For the text-containing cell, return its midpoint in [x, y] coordinate format. 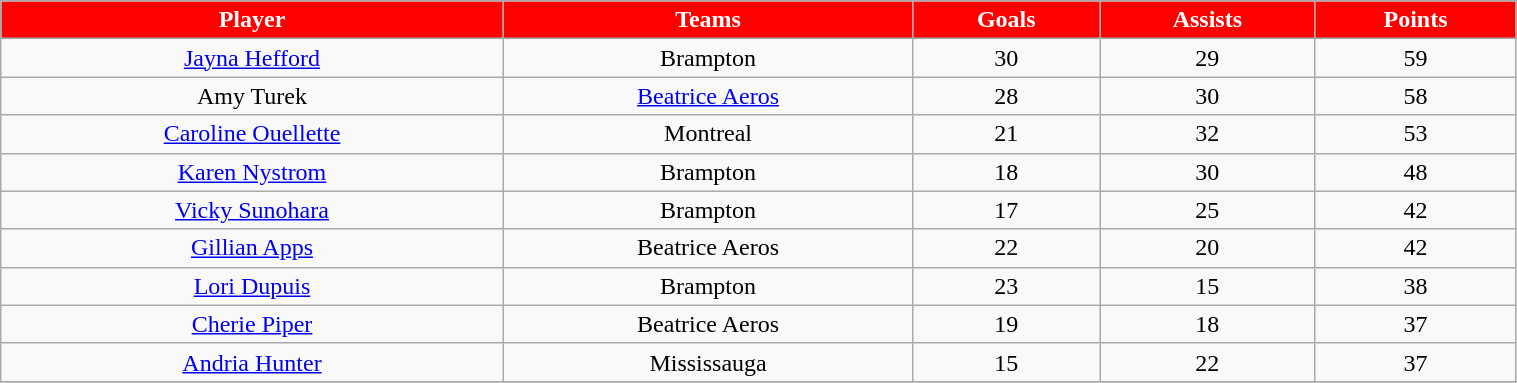
38 [1416, 286]
Caroline Ouellette [252, 134]
Jayna Hefford [252, 58]
Amy Turek [252, 96]
28 [1006, 96]
20 [1208, 248]
Assists [1208, 20]
48 [1416, 172]
Montreal [708, 134]
Andria Hunter [252, 362]
19 [1006, 324]
32 [1208, 134]
Karen Nystrom [252, 172]
Player [252, 20]
25 [1208, 210]
29 [1208, 58]
Mississauga [708, 362]
17 [1006, 210]
58 [1416, 96]
23 [1006, 286]
59 [1416, 58]
53 [1416, 134]
Points [1416, 20]
Teams [708, 20]
21 [1006, 134]
Goals [1006, 20]
Vicky Sunohara [252, 210]
Cherie Piper [252, 324]
Gillian Apps [252, 248]
Lori Dupuis [252, 286]
